From the cell containing the given text, extract its center point as [X, Y] coordinate. 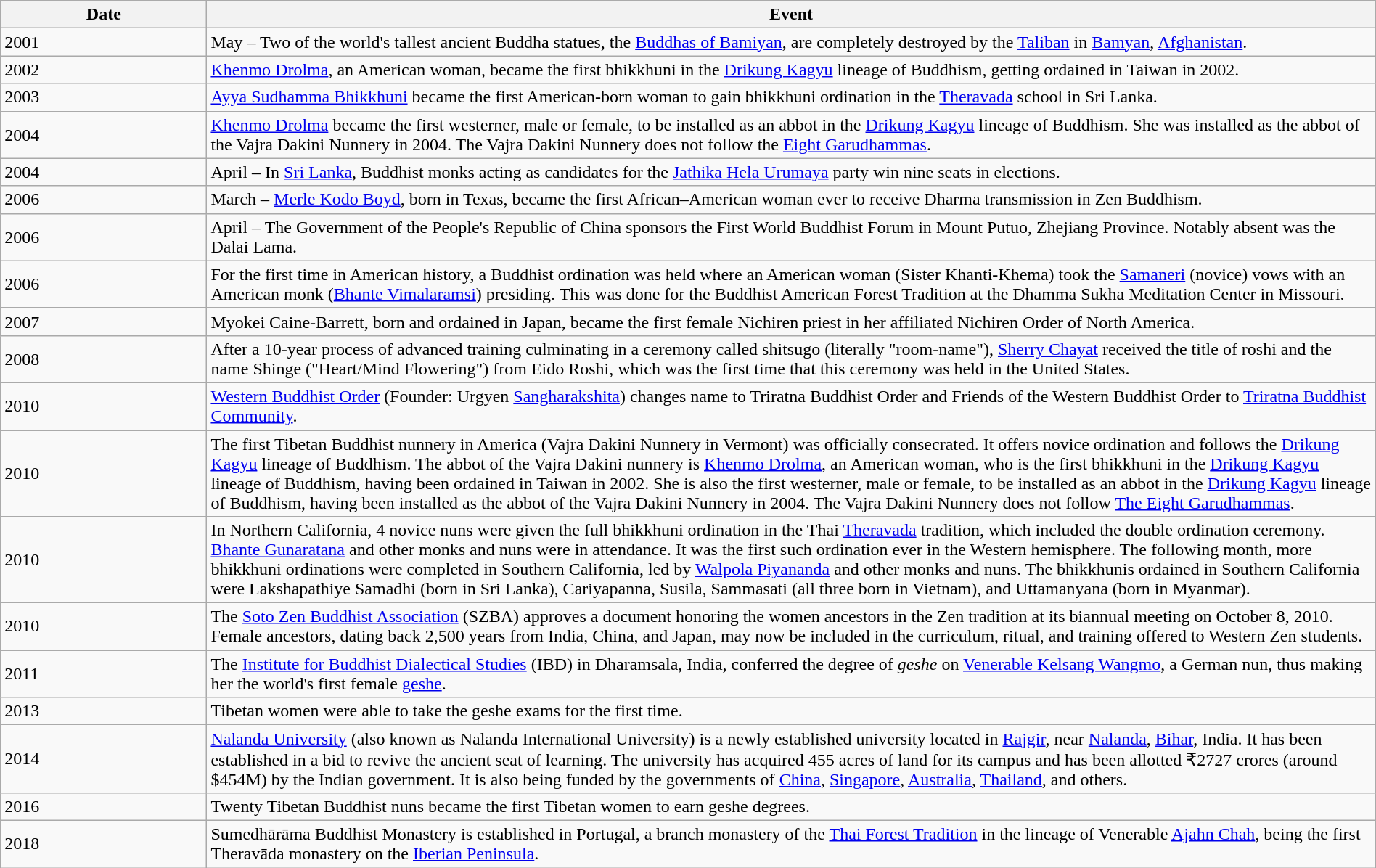
2011 [104, 673]
2018 [104, 843]
2008 [104, 359]
2001 [104, 42]
April – In Sri Lanka, Buddhist monks acting as candidates for the Jathika Hela Urumaya party win nine seats in elections. [791, 172]
2014 [104, 759]
2003 [104, 97]
2007 [104, 322]
Twenty Tibetan Buddhist nuns became the first Tibetan women to earn geshe degrees. [791, 806]
2013 [104, 711]
Date [104, 15]
2002 [104, 70]
Tibetan women were able to take the geshe exams for the first time. [791, 711]
2016 [104, 806]
May – Two of the world's tallest ancient Buddha statues, the Buddhas of Bamiyan, are completely destroyed by the Taliban in Bamyan, Afghanistan. [791, 42]
Ayya Sudhamma Bhikkhuni became the first American-born woman to gain bhikkhuni ordination in the Theravada school in Sri Lanka. [791, 97]
March – Merle Kodo Boyd, born in Texas, became the first African–American woman ever to receive Dharma transmission in Zen Buddhism. [791, 200]
Khenmo Drolma, an American woman, became the first bhikkhuni in the Drikung Kagyu lineage of Buddhism, getting ordained in Taiwan in 2002. [791, 70]
Event [791, 15]
Myokei Caine-Barrett, born and ordained in Japan, became the first female Nichiren priest in her affiliated Nichiren Order of North America. [791, 322]
